Detect which cell encompasses the target text, then output its (X, Y) center coordinate. 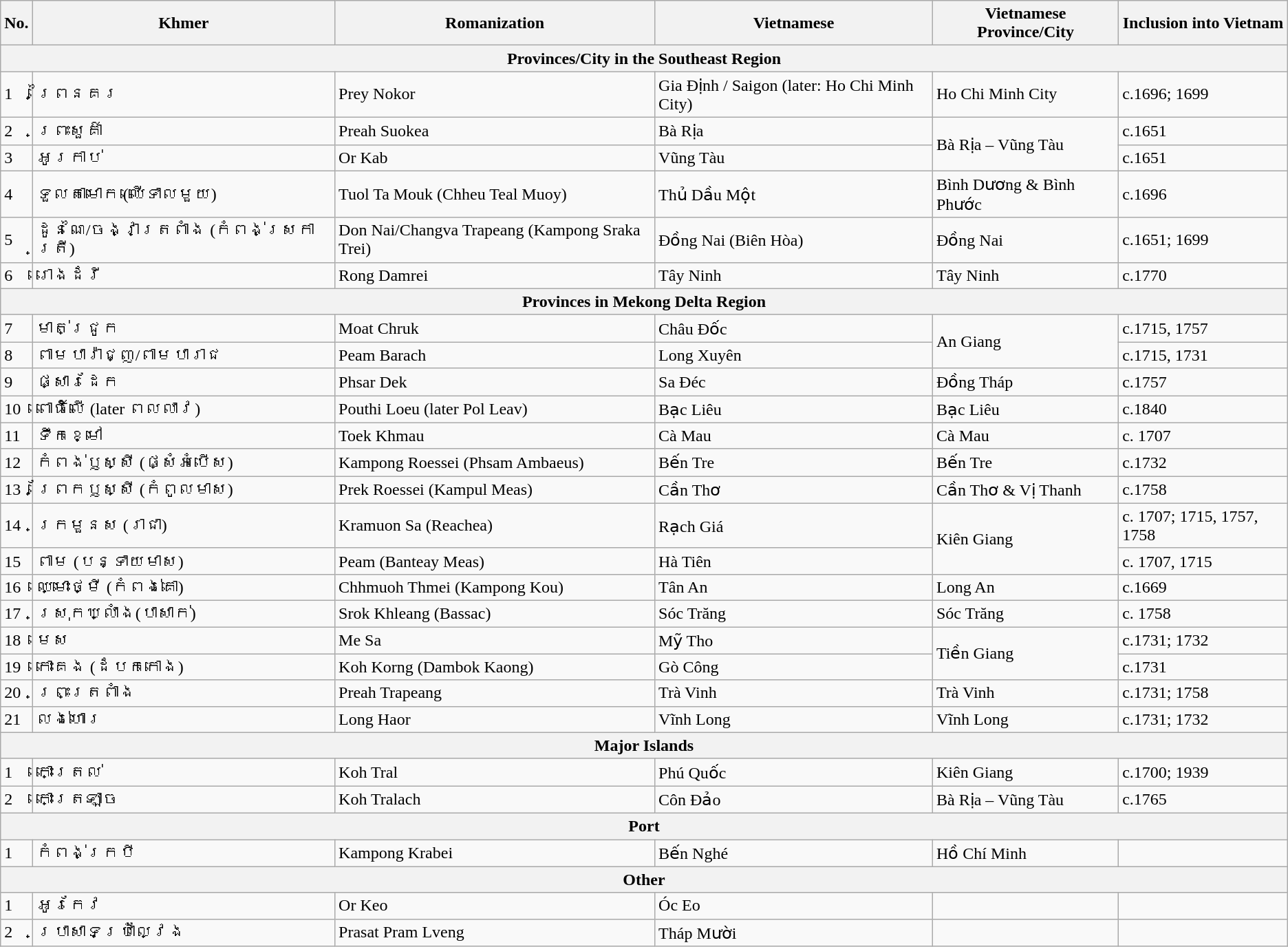
16 (17, 587)
Inclusion into Vietnam (1203, 23)
c.1715, 1731 (1203, 355)
11 (17, 436)
Peam Barach (495, 355)
Me Sa (495, 640)
ព្រះត្រពាំង (183, 693)
Major Islands (644, 745)
មេស (183, 640)
14 (17, 526)
3 (17, 158)
ព្រះសួគ៌ា (183, 131)
Vietnamese Province/City (1025, 23)
Đồng Nai (1025, 240)
Koh Korng (Dambok Kaong) (495, 667)
20 (17, 693)
Don Nai/Changva Trapeang (Kampong Sraka Trei) (495, 240)
ទឹកខ្មៅ (183, 436)
ពាម (បន្ទាយមាស) (183, 561)
កំពង់ឫស្សី (ផ្សំអំបើស) (183, 462)
6 (17, 275)
ពាមបារ៉ាជ្ញ/ពាមបារាជ (183, 355)
c.1770 (1203, 275)
Tuol Ta Mouk (Chheu Teal Muoy) (495, 194)
Bình Dương & Bình Phước (1025, 194)
Phsar Dek (495, 382)
Gia Định / Saigon (later: Ho Chi Minh City) (794, 95)
No. (17, 23)
កោះត្រល់ (183, 772)
15 (17, 561)
Koh Tral (495, 772)
ដូនណៃ/ចង្វាត្រពាំង (កំពង់ស្រកាត្រី) (183, 240)
Vũng Tàu (794, 158)
ទួលតាមោក (ឈើទាលមួយ) (183, 194)
Kampong Krabei (495, 853)
Rong Damrei (495, 275)
Or Keo (495, 906)
c. 1707 (1203, 436)
Toek Khmau (495, 436)
Kampong Roessei (Phsam Ambaeus) (495, 462)
18 (17, 640)
c.1669 (1203, 587)
Preah Suokea (495, 131)
4 (17, 194)
c.1731 (1203, 667)
Other (644, 880)
កំពង់ក្របី (183, 853)
Prasat Pram Lveng (495, 933)
c.1715, 1757 (1203, 328)
Ho Chi Minh City (1025, 95)
Đồng Tháp (1025, 382)
An Giang (1025, 341)
Preah Trapeang (495, 693)
កោះត្រឡាច (183, 800)
Long An (1025, 587)
Côn Đảo (794, 800)
Châu Đốc (794, 328)
12 (17, 462)
មាត់ជ្រូក (183, 328)
Gò Công (794, 667)
8 (17, 355)
ផ្សារដែក (183, 382)
ស្រុកឃ្លាំង(បាសាក់) (183, 613)
Prek Roessei (Kampul Meas) (495, 490)
Long Haor (495, 719)
Phú Quốc (794, 772)
Tiền Giang (1025, 653)
ប្រាសាទប្រាំល្វែង (183, 933)
5 (17, 240)
Provinces/City in the Southeast Region (644, 58)
Vietnamese (794, 23)
c. 1758 (1203, 613)
Đồng Nai (Biên Hòa) (794, 240)
10 (17, 409)
Tháp Mười (794, 933)
Pouthi Loeu (later Pol Leav) (495, 409)
ព្រៃនគរ (183, 95)
c.1765 (1203, 800)
ពោធិ៍លើ (later ពលលាវ) (183, 409)
Thủ Dầu Một (794, 194)
Bến Nghé (794, 853)
Cần Thơ & Vị Thanh (1025, 490)
c.1696; 1699 (1203, 95)
ព្រែកឫស្សី (កំពូលមាស) (183, 490)
c. 1707; 1715, 1757, 1758 (1203, 526)
Or Kab (495, 158)
Peam (Banteay Meas) (495, 561)
Khmer (183, 23)
Sa Đéc (794, 382)
Provinces in Mekong Delta Region (644, 301)
Cần Thơ (794, 490)
Rạch Giá (794, 526)
ក្រមួនស (រាជា) (183, 526)
c.1731; 1758 (1203, 693)
Prey Nokor (495, 95)
Tân An (794, 587)
Kramuon Sa (Reachea) (495, 526)
17 (17, 613)
7 (17, 328)
13 (17, 490)
c.1696 (1203, 194)
21 (17, 719)
c.1758 (1203, 490)
Srok Khleang (Bassac) (495, 613)
កោះគង (ដំបកកោង) (183, 667)
Moat Chruk (495, 328)
Hồ Chí Minh (1025, 853)
c.1840 (1203, 409)
c.1700; 1939 (1203, 772)
c.1651; 1699 (1203, 240)
Chhmuoh Thmei (Kampong Kou) (495, 587)
លង់ហោរ (183, 719)
c.1732 (1203, 462)
Long Xuyên (794, 355)
អូរកាប់ (183, 158)
19 (17, 667)
Mỹ Tho (794, 640)
9 (17, 382)
Koh Tralach (495, 800)
c. 1707, 1715 (1203, 561)
c.1757 (1203, 382)
អូរកែវ (183, 906)
ឈ្មោះថ្មី (កំពង់គោ) (183, 587)
Bà Rịa (794, 131)
រោងដំរី (183, 275)
Port (644, 826)
Romanization (495, 23)
Hà Tiên (794, 561)
Óc Eo (794, 906)
